Detect which cell encompasses the target text, then output its [x, y] center coordinate. 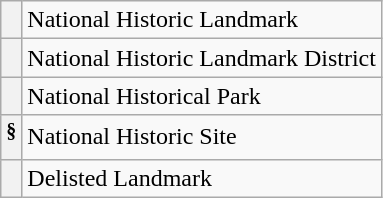
National Historic Site [202, 138]
National Historic Landmark District [202, 58]
National Historical Park [202, 96]
§ [12, 138]
National Historic Landmark [202, 20]
Delisted Landmark [202, 178]
